Extract the [x, y] coordinate from the center of the cell holding the provided text.  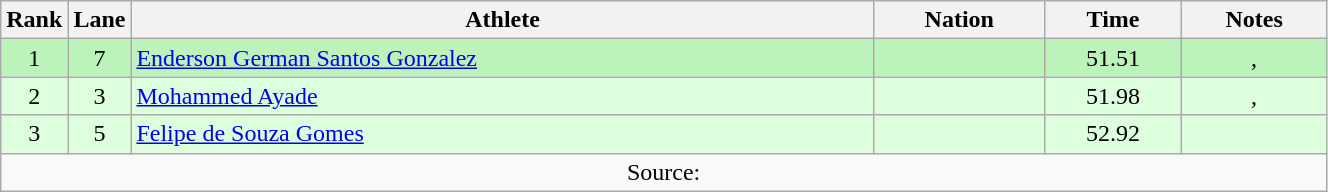
Enderson German Santos Gonzalez [502, 58]
51.51 [1113, 58]
7 [100, 58]
Athlete [502, 20]
Lane [100, 20]
51.98 [1113, 96]
2 [34, 96]
52.92 [1113, 134]
Time [1113, 20]
Nation [959, 20]
Source: [664, 172]
Mohammed Ayade [502, 96]
Rank [34, 20]
Felipe de Souza Gomes [502, 134]
1 [34, 58]
Notes [1254, 20]
5 [100, 134]
